Return the (X, Y) coordinate for the center point of the cell that contains the specified text.  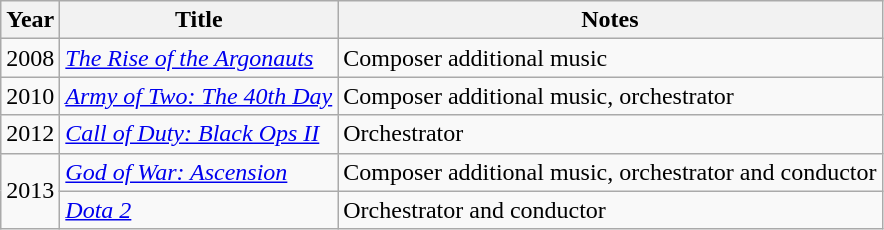
2013 (30, 191)
Dota 2 (199, 210)
Title (199, 20)
Army of Two: The 40th Day (199, 96)
Call of Duty: Black Ops II (199, 134)
Notes (610, 20)
2010 (30, 96)
Orchestrator and conductor (610, 210)
Composer additional music, orchestrator and conductor (610, 172)
Composer additional music (610, 58)
God of War: Ascension (199, 172)
2012 (30, 134)
Year (30, 20)
The Rise of the Argonauts (199, 58)
2008 (30, 58)
Orchestrator (610, 134)
Composer additional music, orchestrator (610, 96)
